Find where the given text appears and provide that cell's center as [X, Y] coordinate. 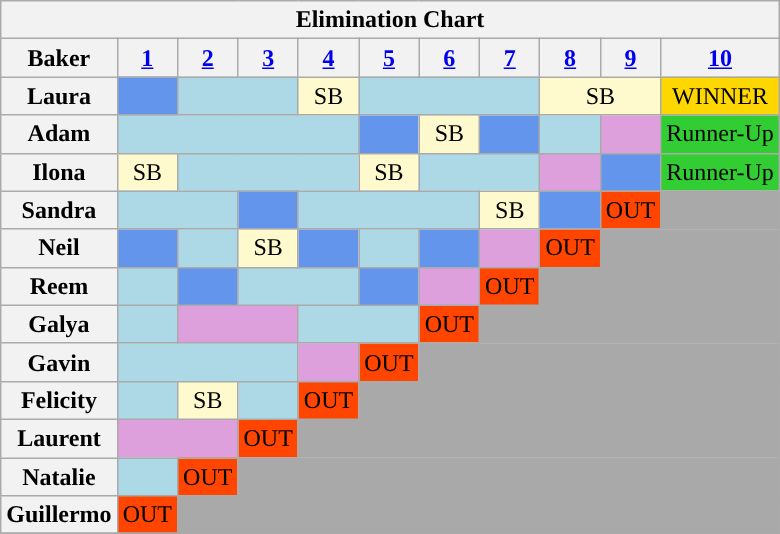
6 [449, 58]
Felicity [59, 400]
Sandra [59, 210]
9 [630, 58]
Laura [59, 96]
Laurent [59, 438]
WINNER [720, 96]
Natalie [59, 477]
1 [147, 58]
5 [389, 58]
Ilona [59, 172]
Adam [59, 134]
3 [268, 58]
Baker [59, 58]
10 [720, 58]
7 [510, 58]
Elimination Chart [390, 20]
Gavin [59, 362]
Reem [59, 286]
Galya [59, 324]
Guillermo [59, 515]
8 [570, 58]
4 [328, 58]
Neil [59, 248]
2 [208, 58]
